Find where the given text appears and provide that cell's center as [X, Y] coordinate. 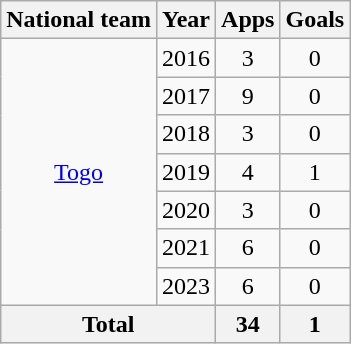
4 [248, 172]
National team [79, 20]
Total [108, 324]
2023 [186, 286]
2018 [186, 134]
2016 [186, 58]
9 [248, 96]
2020 [186, 210]
Year [186, 20]
2019 [186, 172]
Goals [315, 20]
2021 [186, 248]
2017 [186, 96]
Togo [79, 172]
Apps [248, 20]
34 [248, 324]
